Identify which cell holds the provided text, then report its (x, y) central coordinate. 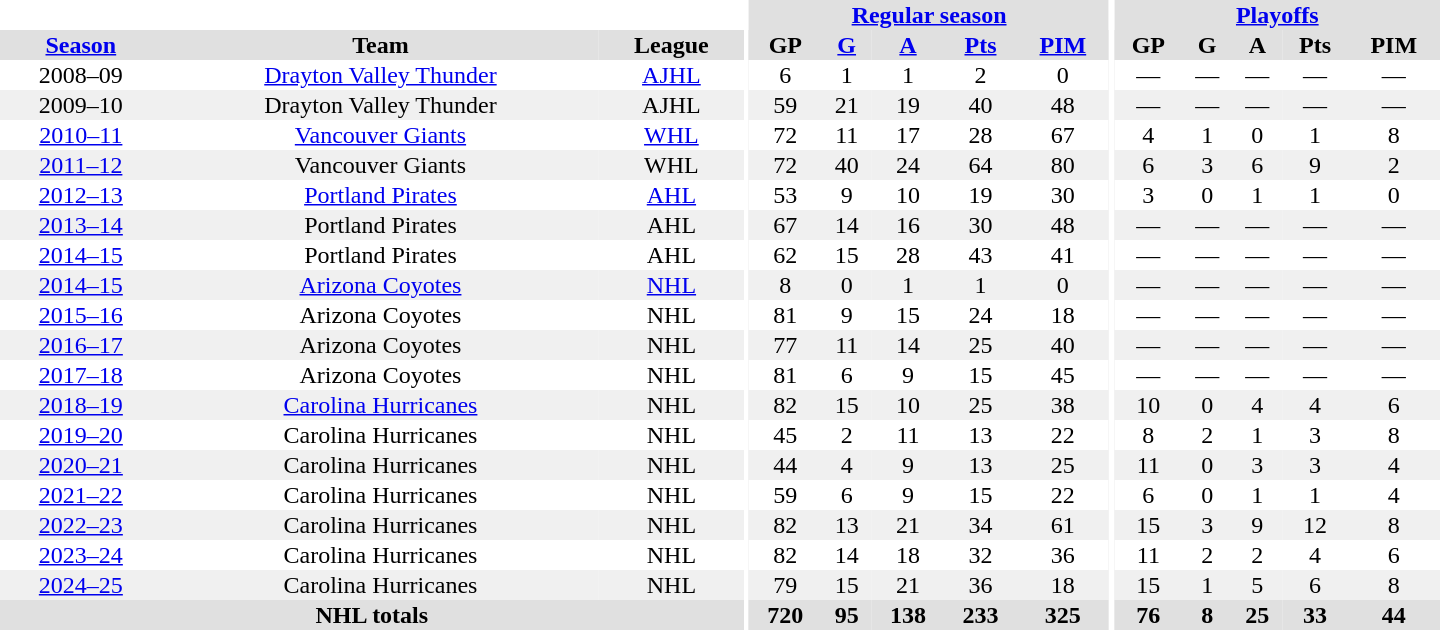
2017–18 (81, 375)
2013–14 (81, 225)
76 (1149, 615)
2008–09 (81, 75)
Regular season (929, 15)
2011–12 (81, 165)
2021–22 (81, 495)
2018–19 (81, 405)
2023–24 (81, 555)
2010–11 (81, 135)
325 (1063, 615)
64 (980, 165)
2015–16 (81, 315)
Team (381, 45)
41 (1063, 255)
33 (1314, 615)
720 (785, 615)
77 (785, 345)
2016–17 (81, 345)
NHL totals (372, 615)
32 (980, 555)
5 (1257, 585)
79 (785, 585)
95 (847, 615)
2024–25 (81, 585)
17 (908, 135)
233 (980, 615)
12 (1314, 525)
53 (785, 195)
138 (908, 615)
2012–13 (81, 195)
Season (81, 45)
2019–20 (81, 435)
43 (980, 255)
61 (1063, 525)
62 (785, 255)
2009–10 (81, 105)
16 (908, 225)
38 (1063, 405)
2022–23 (81, 525)
80 (1063, 165)
League (671, 45)
2020–21 (81, 465)
Playoffs (1278, 15)
34 (980, 525)
